Return the [X, Y] coordinate for the center point of the cell that contains the specified text.  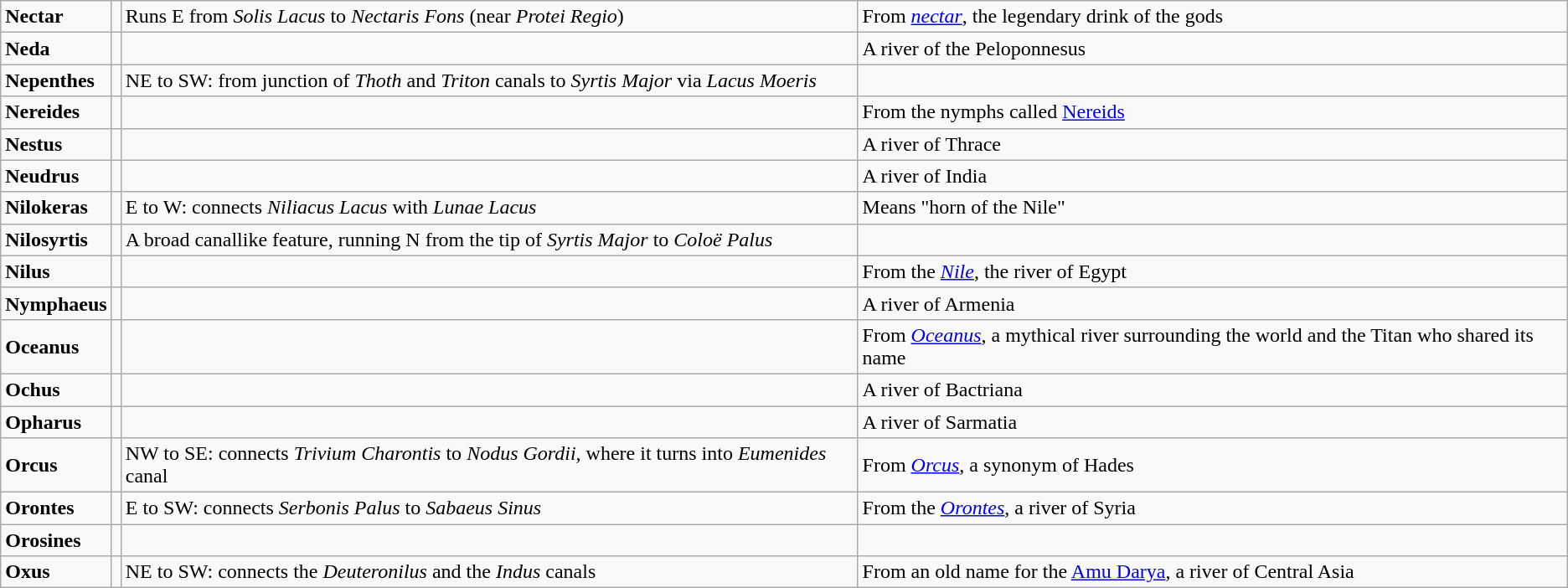
NE to SW: from junction of Thoth and Triton canals to Syrtis Major via Lacus Moeris [489, 80]
Opharus [56, 421]
A river of Armenia [1213, 303]
Nereides [56, 112]
From the Orontes, a river of Syria [1213, 508]
From the Nile, the river of Egypt [1213, 271]
From Orcus, a synonym of Hades [1213, 466]
From an old name for the Amu Darya, a river of Central Asia [1213, 572]
Nilus [56, 271]
Neudrus [56, 176]
Orcus [56, 466]
Ochus [56, 389]
E to SW: connects Serbonis Palus to Sabaeus Sinus [489, 508]
Orontes [56, 508]
From Oceanus, a mythical river surrounding the world and the Titan who shared its name [1213, 347]
Neda [56, 49]
Nepenthes [56, 80]
Nilosyrtis [56, 240]
A broad canallike feature, running N from the tip of Syrtis Major to Coloë Palus [489, 240]
Runs E from Solis Lacus to Nectaris Fons (near Protei Regio) [489, 17]
A river of Bactriana [1213, 389]
A river of the Peloponnesus [1213, 49]
From the nymphs called Nereids [1213, 112]
A river of Sarmatia [1213, 421]
E to W: connects Niliacus Lacus with Lunae Lacus [489, 208]
From nectar, the legendary drink of the gods [1213, 17]
A river of Thrace [1213, 144]
Nilokeras [56, 208]
Nestus [56, 144]
Means "horn of the Nile" [1213, 208]
Oceanus [56, 347]
NE to SW: connects the Deuteronilus and the Indus canals [489, 572]
Nectar [56, 17]
Nymphaeus [56, 303]
NW to SE: connects Trivium Charontis to Nodus Gordii, where it turns into Eumenides canal [489, 466]
Oxus [56, 572]
Orosines [56, 540]
A river of India [1213, 176]
